Locate the cell with the specified text and output its [x, y] center coordinate. 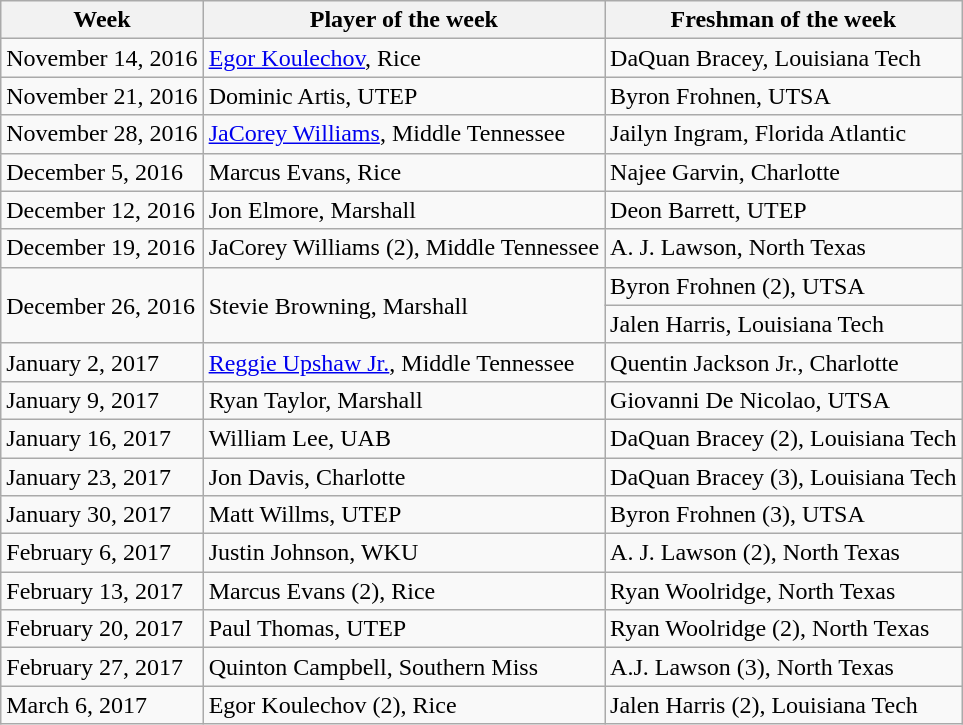
Najee Garvin, Charlotte [784, 172]
February 20, 2017 [102, 629]
Jalen Harris (2), Louisiana Tech [784, 705]
Player of the week [404, 20]
DaQuan Bracey (3), Louisiana Tech [784, 477]
Deon Barrett, UTEP [784, 210]
A.J. Lawson (3), North Texas [784, 667]
December 12, 2016 [102, 210]
DaQuan Bracey, Louisiana Tech [784, 58]
Freshman of the week [784, 20]
November 28, 2016 [102, 134]
Dominic Artis, UTEP [404, 96]
A. J. Lawson (2), North Texas [784, 553]
William Lee, UAB [404, 438]
March 6, 2017 [102, 705]
Byron Frohnen, UTSA [784, 96]
Ryan Woolridge (2), North Texas [784, 629]
JaCorey Williams, Middle Tennessee [404, 134]
Reggie Upshaw Jr., Middle Tennessee [404, 362]
DaQuan Bracey (2), Louisiana Tech [784, 438]
Jon Elmore, Marshall [404, 210]
Byron Frohnen (2), UTSA [784, 286]
January 23, 2017 [102, 477]
November 21, 2016 [102, 96]
Matt Willms, UTEP [404, 515]
Jailyn Ingram, Florida Atlantic [784, 134]
Egor Koulechov, Rice [404, 58]
Week [102, 20]
Jalen Harris, Louisiana Tech [784, 324]
Stevie Browning, Marshall [404, 305]
November 14, 2016 [102, 58]
January 9, 2017 [102, 400]
February 27, 2017 [102, 667]
Egor Koulechov (2), Rice [404, 705]
Paul Thomas, UTEP [404, 629]
January 2, 2017 [102, 362]
January 16, 2017 [102, 438]
Marcus Evans (2), Rice [404, 591]
December 26, 2016 [102, 305]
Justin Johnson, WKU [404, 553]
December 19, 2016 [102, 248]
January 30, 2017 [102, 515]
Byron Frohnen (3), UTSA [784, 515]
Quentin Jackson Jr., Charlotte [784, 362]
A. J. Lawson, North Texas [784, 248]
Ryan Woolridge, North Texas [784, 591]
February 13, 2017 [102, 591]
Jon Davis, Charlotte [404, 477]
Marcus Evans, Rice [404, 172]
JaCorey Williams (2), Middle Tennessee [404, 248]
Quinton Campbell, Southern Miss [404, 667]
Ryan Taylor, Marshall [404, 400]
December 5, 2016 [102, 172]
February 6, 2017 [102, 553]
Giovanni De Nicolao, UTSA [784, 400]
